Return the [X, Y] coordinate for the center point of the cell that contains the specified text.  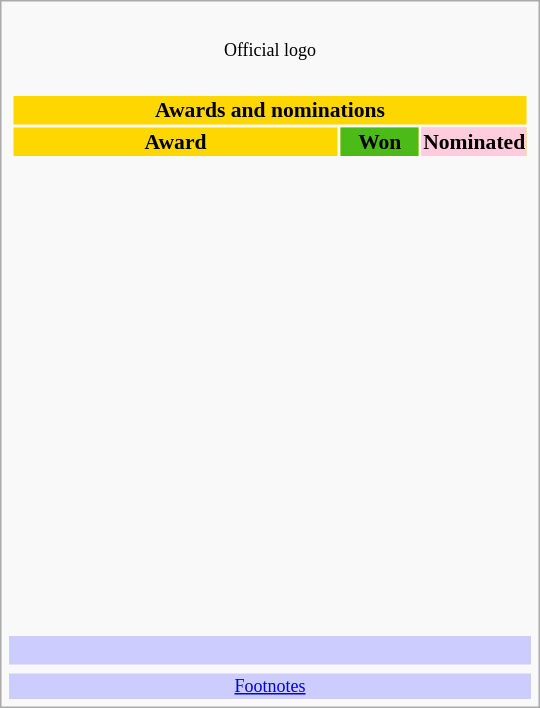
Award [175, 141]
Won [380, 141]
Footnotes [270, 686]
Official logo [270, 36]
Awards and nominations Award Won Nominated [270, 350]
Nominated [474, 141]
Awards and nominations [270, 110]
